Provide the (x, y) coordinate of the cell's center where the given text is located.  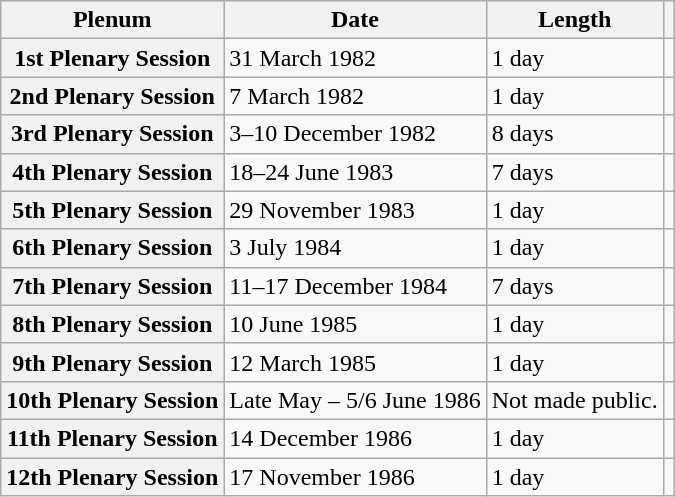
14 December 1986 (355, 438)
10 June 1985 (355, 324)
8 days (574, 134)
5th Plenary Session (112, 210)
17 November 1986 (355, 477)
12th Plenary Session (112, 477)
3–10 December 1982 (355, 134)
Plenum (112, 20)
12 March 1985 (355, 362)
7 March 1982 (355, 96)
4th Plenary Session (112, 172)
Date (355, 20)
29 November 1983 (355, 210)
9th Plenary Session (112, 362)
1st Plenary Session (112, 58)
11th Plenary Session (112, 438)
3 July 1984 (355, 248)
31 March 1982 (355, 58)
3rd Plenary Session (112, 134)
6th Plenary Session (112, 248)
Not made public. (574, 400)
18–24 June 1983 (355, 172)
2nd Plenary Session (112, 96)
Length (574, 20)
11–17 December 1984 (355, 286)
Late May – 5/6 June 1986 (355, 400)
7th Plenary Session (112, 286)
8th Plenary Session (112, 324)
10th Plenary Session (112, 400)
